Return [x, y] of the center of cell containing provided text 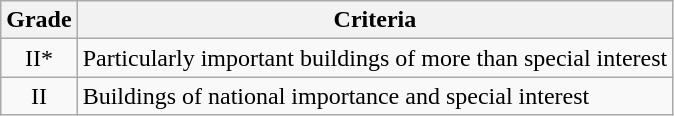
Grade [39, 20]
Buildings of national importance and special interest [375, 96]
II* [39, 58]
II [39, 96]
Particularly important buildings of more than special interest [375, 58]
Criteria [375, 20]
